Pinpoint the cell where the given text exists, returning its (x, y) midpoint coordinate. 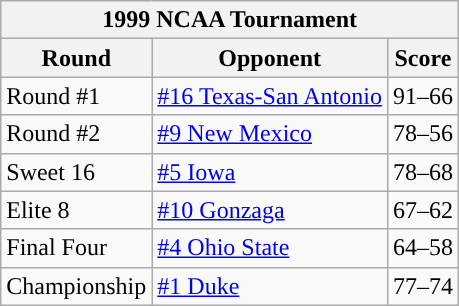
#5 Iowa (270, 172)
67–62 (422, 210)
Elite 8 (76, 210)
78–56 (422, 134)
Sweet 16 (76, 172)
1999 NCAA Tournament (230, 20)
#1 Duke (270, 286)
Score (422, 58)
Championship (76, 286)
78–68 (422, 172)
Round (76, 58)
Final Four (76, 248)
Round #1 (76, 96)
#4 Ohio State (270, 248)
77–74 (422, 286)
#16 Texas-San Antonio (270, 96)
#10 Gonzaga (270, 210)
#9 New Mexico (270, 134)
Opponent (270, 58)
Round #2 (76, 134)
91–66 (422, 96)
64–58 (422, 248)
